From the cell containing the given text, extract its center point as (x, y) coordinate. 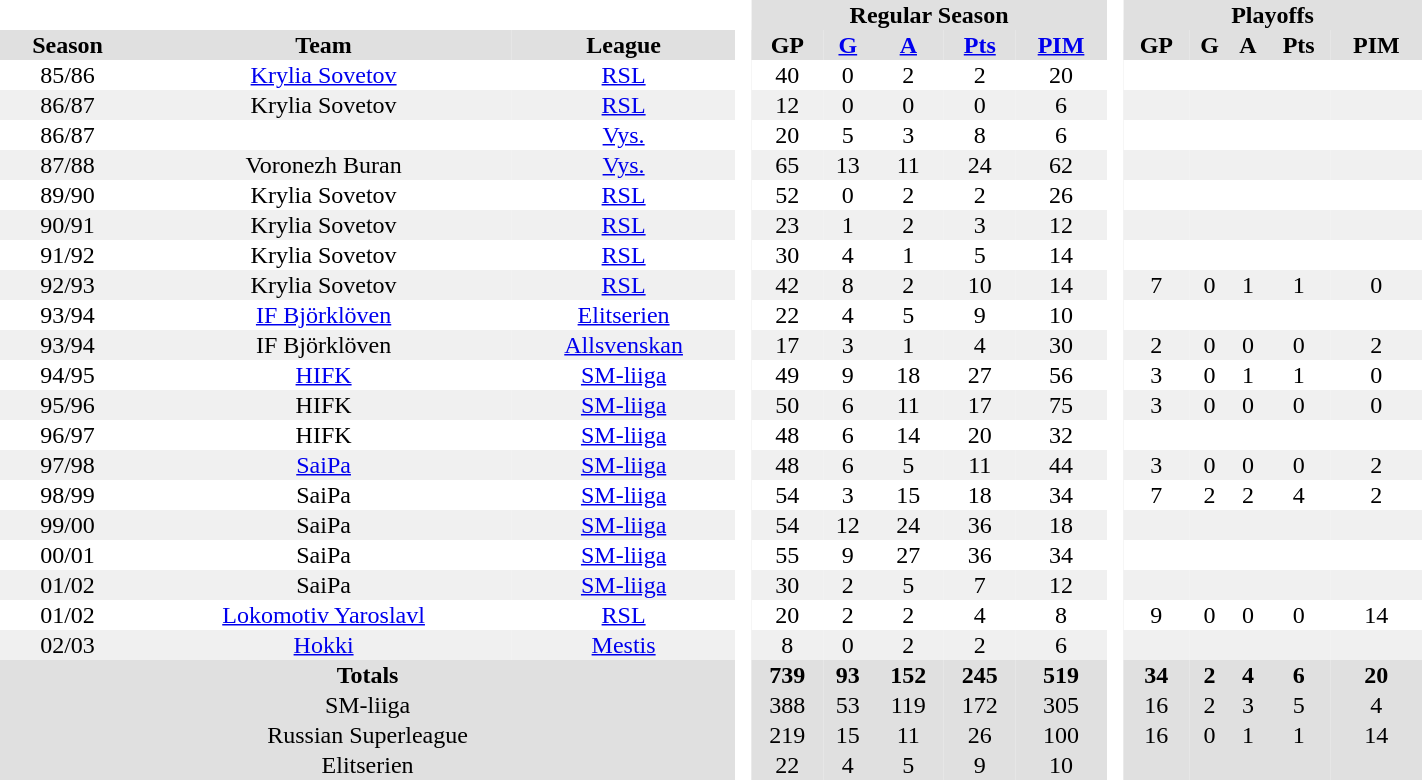
94/95 (68, 375)
02/03 (68, 645)
739 (788, 675)
50 (788, 405)
53 (848, 705)
75 (1062, 405)
85/86 (68, 75)
00/01 (68, 555)
42 (788, 285)
172 (980, 705)
519 (1062, 675)
Mestis (624, 645)
13 (848, 165)
62 (1062, 165)
52 (788, 195)
32 (1062, 435)
Russian Superleague (368, 735)
119 (908, 705)
League (624, 45)
92/93 (68, 285)
99/00 (68, 525)
245 (980, 675)
90/91 (68, 225)
388 (788, 705)
98/99 (68, 495)
49 (788, 375)
89/90 (68, 195)
87/88 (68, 165)
Season (68, 45)
Hokki (324, 645)
93 (848, 675)
100 (1062, 735)
56 (1062, 375)
305 (1062, 705)
Totals (368, 675)
44 (1062, 465)
91/92 (68, 255)
152 (908, 675)
Allsvenskan (624, 345)
219 (788, 735)
40 (788, 75)
95/96 (68, 405)
Playoffs (1272, 15)
Regular Season (930, 15)
55 (788, 555)
97/98 (68, 465)
65 (788, 165)
96/97 (68, 435)
Lokomotiv Yaroslavl (324, 615)
23 (788, 225)
Voronezh Buran (324, 165)
Team (324, 45)
